Extract the [X, Y] coordinate from the center of the cell holding the provided text.  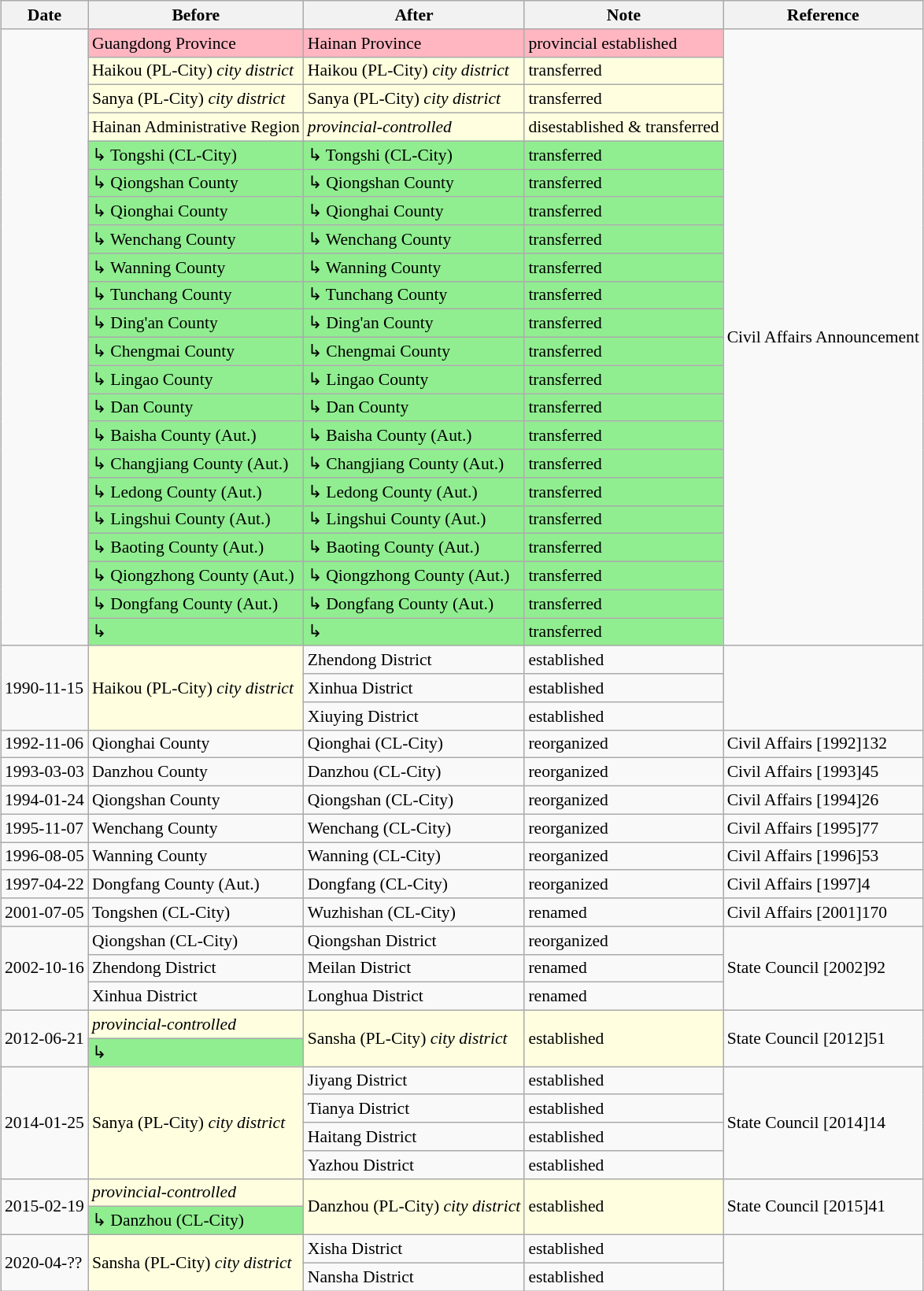
After [414, 15]
State Council [2014]14 [823, 1122]
Wuzhishan (CL-City) [414, 912]
1990-11-15 [44, 688]
Civil Affairs [1996]53 [823, 856]
2020-04-?? [44, 1263]
Qiongshan District [414, 940]
Tianya District [414, 1108]
Civil Affairs Announcement [823, 337]
1994-01-24 [44, 800]
Tongshen (CL-City) [196, 912]
Civil Affairs [1992]132 [823, 744]
1997-04-22 [44, 884]
Danzhou (CL-City) [414, 772]
Longhua District [414, 997]
Date [44, 15]
Civil Affairs [1994]26 [823, 800]
2014-01-25 [44, 1122]
1995-11-07 [44, 828]
Reference [823, 15]
Qiongshan County [196, 800]
Haitang District [414, 1137]
Wenchang (CL-City) [414, 828]
Civil Affairs [1997]4 [823, 884]
Qionghai (CL-City) [414, 744]
1993-03-03 [44, 772]
Civil Affairs [1993]45 [823, 772]
Before [196, 15]
Hainan Administrative Region [196, 127]
Danzhou (PL-City) city district [414, 1206]
Yazhou District [414, 1164]
State Council [2002]92 [823, 968]
Dongfang County (Aut.) [196, 884]
Note [623, 15]
2015-02-19 [44, 1206]
Xisha District [414, 1248]
1992-11-06 [44, 744]
Xiuying District [414, 716]
Qionghai County [196, 744]
Hainan Province [414, 43]
Danzhou County [196, 772]
Civil Affairs [2001]170 [823, 912]
provincial established [623, 43]
Civil Affairs [1995]77 [823, 828]
Dongfang (CL-City) [414, 884]
Meilan District [414, 968]
Nansha District [414, 1277]
Wanning (CL-City) [414, 856]
2012-06-21 [44, 1038]
Wenchang County [196, 828]
2001-07-05 [44, 912]
↳ Danzhou (CL-City) [196, 1221]
State Council [2012]51 [823, 1038]
2002-10-16 [44, 968]
1996-08-05 [44, 856]
Jiyang District [414, 1080]
State Council [2015]41 [823, 1206]
Wanning County [196, 856]
disestablished & transferred [623, 127]
Guangdong Province [196, 43]
